Output the (X, Y) coordinate of the center of the cell containing the given text.  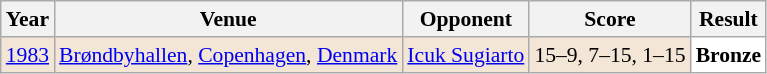
Venue (228, 19)
Year (28, 19)
1983 (28, 55)
Opponent (466, 19)
Bronze (729, 55)
15–9, 7–15, 1–15 (610, 55)
Score (610, 19)
Brøndbyhallen, Copenhagen, Denmark (228, 55)
Icuk Sugiarto (466, 55)
Result (729, 19)
